Output the [x, y] coordinate of the center of the cell containing the given text.  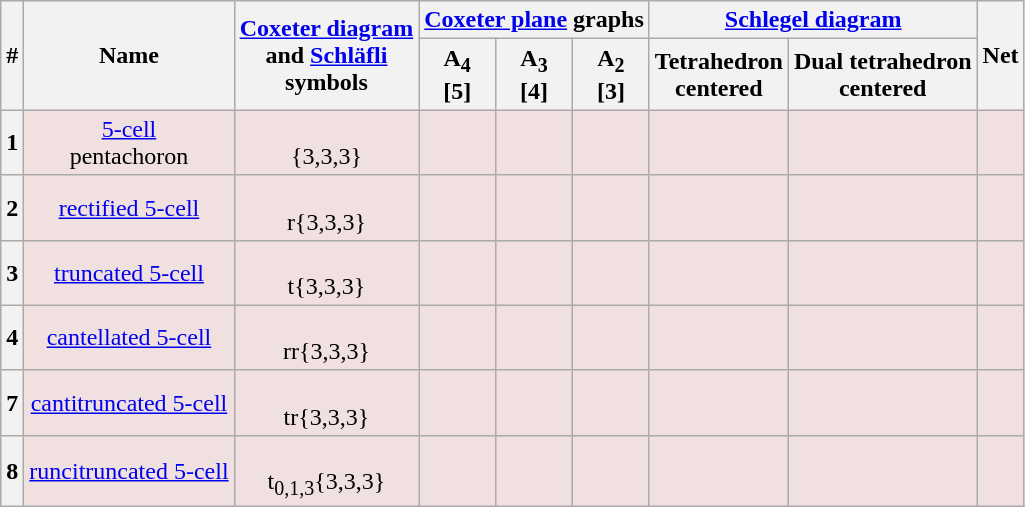
4 [12, 338]
7 [12, 402]
rectified 5-cell [129, 208]
cantellated 5-cell [129, 338]
r{3,3,3} [326, 208]
tr{3,3,3} [326, 402]
t{3,3,3} [326, 272]
8 [12, 470]
1 [12, 142]
5-cellpentachoron [129, 142]
t0,1,3{3,3,3} [326, 470]
truncated 5-cell [129, 272]
Schlegel diagram [813, 20]
Name [129, 56]
A4[5] [458, 74]
# [12, 56]
A2[3] [610, 74]
3 [12, 272]
Coxeter diagramand Schläflisymbols [326, 56]
A3[4] [534, 74]
2 [12, 208]
Net [1000, 56]
runcitruncated 5-cell [129, 470]
rr{3,3,3} [326, 338]
{3,3,3} [326, 142]
cantitruncated 5-cell [129, 402]
Tetrahedroncentered [718, 74]
Dual tetrahedroncentered [882, 74]
Coxeter plane graphs [534, 20]
